From the cell containing the given text, extract its center point as [X, Y] coordinate. 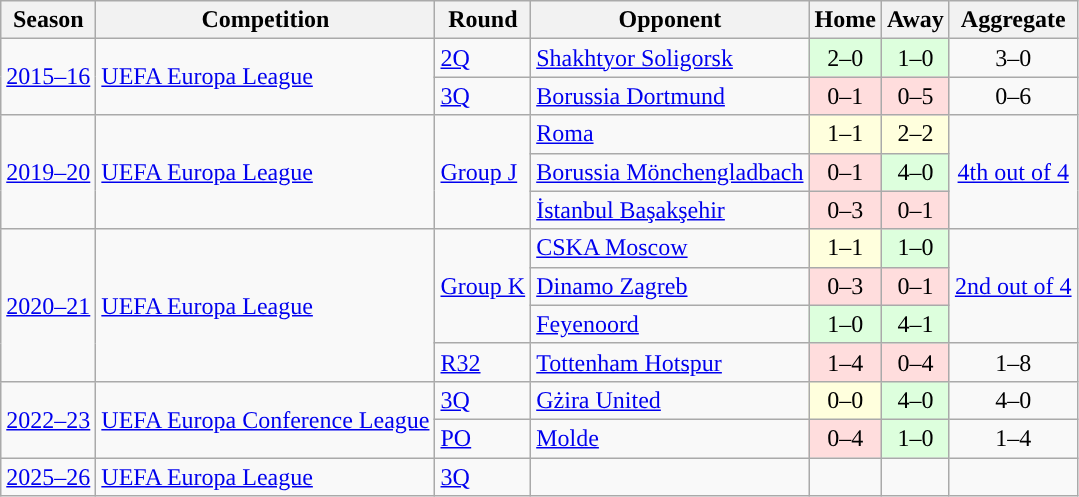
Opponent [670, 20]
Aggregate [1013, 20]
Gżira United [670, 400]
Dinamo Zagreb [670, 286]
Borussia Dortmund [670, 96]
0–0 [845, 400]
Molde [670, 438]
2nd out of 4 [1013, 286]
PO [483, 438]
Borussia Mönchengladbach [670, 172]
R32 [483, 362]
Feyenoord [670, 324]
0–5 [915, 96]
Group J [483, 172]
4–1 [915, 324]
Shakhtyor Soligorsk [670, 58]
Tottenham Hotspur [670, 362]
CSKA Moscow [670, 248]
Roma [670, 134]
2–2 [915, 134]
Home [845, 20]
UEFA Europa Conference League [266, 419]
İstanbul Başakşehir [670, 210]
Group K [483, 286]
4th out of 4 [1013, 172]
0–6 [1013, 96]
Competition [266, 20]
2Q [483, 58]
2015–16 [48, 77]
2022–23 [48, 419]
2019–20 [48, 172]
Away [915, 20]
2025–26 [48, 477]
2020–21 [48, 305]
3–0 [1013, 58]
Season [48, 20]
2–0 [845, 58]
Round [483, 20]
1–8 [1013, 362]
